For the text-containing cell, return its midpoint in [x, y] coordinate format. 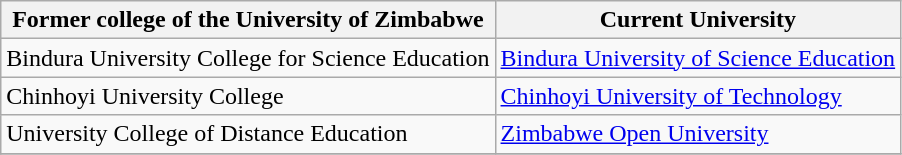
Bindura University of Science Education [698, 58]
Bindura University College for Science Education [248, 58]
Chinhoyi University College [248, 96]
University College of Distance Education [248, 134]
Chinhoyi University of Technology [698, 96]
Current University [698, 20]
Former college of the University of Zimbabwe [248, 20]
Zimbabwe Open University [698, 134]
